Extract the (x, y) coordinate from the center of the cell holding the provided text.  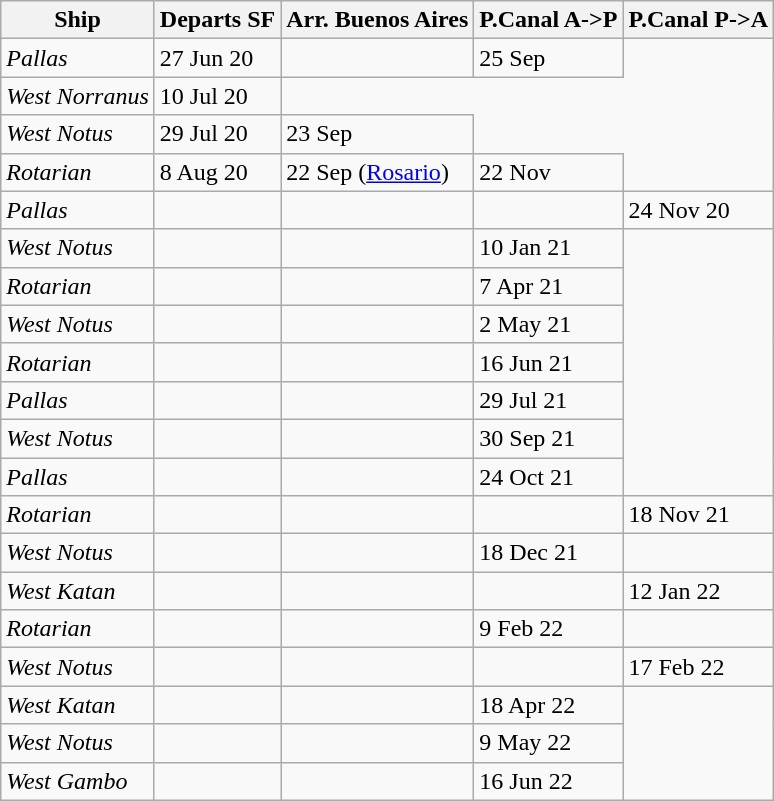
27 Jun 20 (217, 58)
25 Sep (548, 58)
22 Nov (548, 172)
24 Oct 21 (548, 477)
West Gambo (78, 781)
18 Nov 21 (698, 515)
P.Canal A->P (548, 20)
Departs SF (217, 20)
9 May 22 (548, 743)
23 Sep (378, 134)
16 Jun 22 (548, 781)
Arr. Buenos Aires (378, 20)
12 Jan 22 (698, 591)
30 Sep 21 (548, 438)
18 Apr 22 (548, 705)
8 Aug 20 (217, 172)
Ship (78, 20)
P.Canal P->A (698, 20)
7 Apr 21 (548, 286)
10 Jan 21 (548, 248)
24 Nov 20 (698, 210)
22 Sep (Rosario) (378, 172)
West Norranus (78, 96)
29 Jul 21 (548, 400)
9 Feb 22 (548, 629)
17 Feb 22 (698, 667)
2 May 21 (548, 324)
18 Dec 21 (548, 553)
16 Jun 21 (548, 362)
29 Jul 20 (217, 134)
10 Jul 20 (217, 96)
